Provide the [x, y] coordinate of the cell's center where the given text is located.  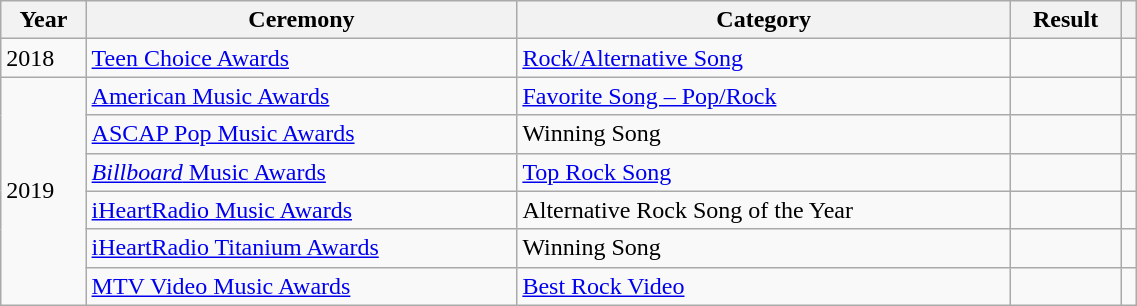
Alternative Rock Song of the Year [764, 210]
iHeartRadio Music Awards [302, 210]
iHeartRadio Titanium Awards [302, 248]
Billboard Music Awards [302, 172]
Rock/Alternative Song [764, 58]
2018 [44, 58]
Ceremony [302, 20]
MTV Video Music Awards [302, 286]
American Music Awards [302, 96]
Best Rock Video [764, 286]
ASCAP Pop Music Awards [302, 134]
Favorite Song – Pop/Rock [764, 96]
Teen Choice Awards [302, 58]
Year [44, 20]
Category [764, 20]
Top Rock Song [764, 172]
Result [1065, 20]
2019 [44, 191]
